Detect which cell encompasses the target text, then output its (x, y) center coordinate. 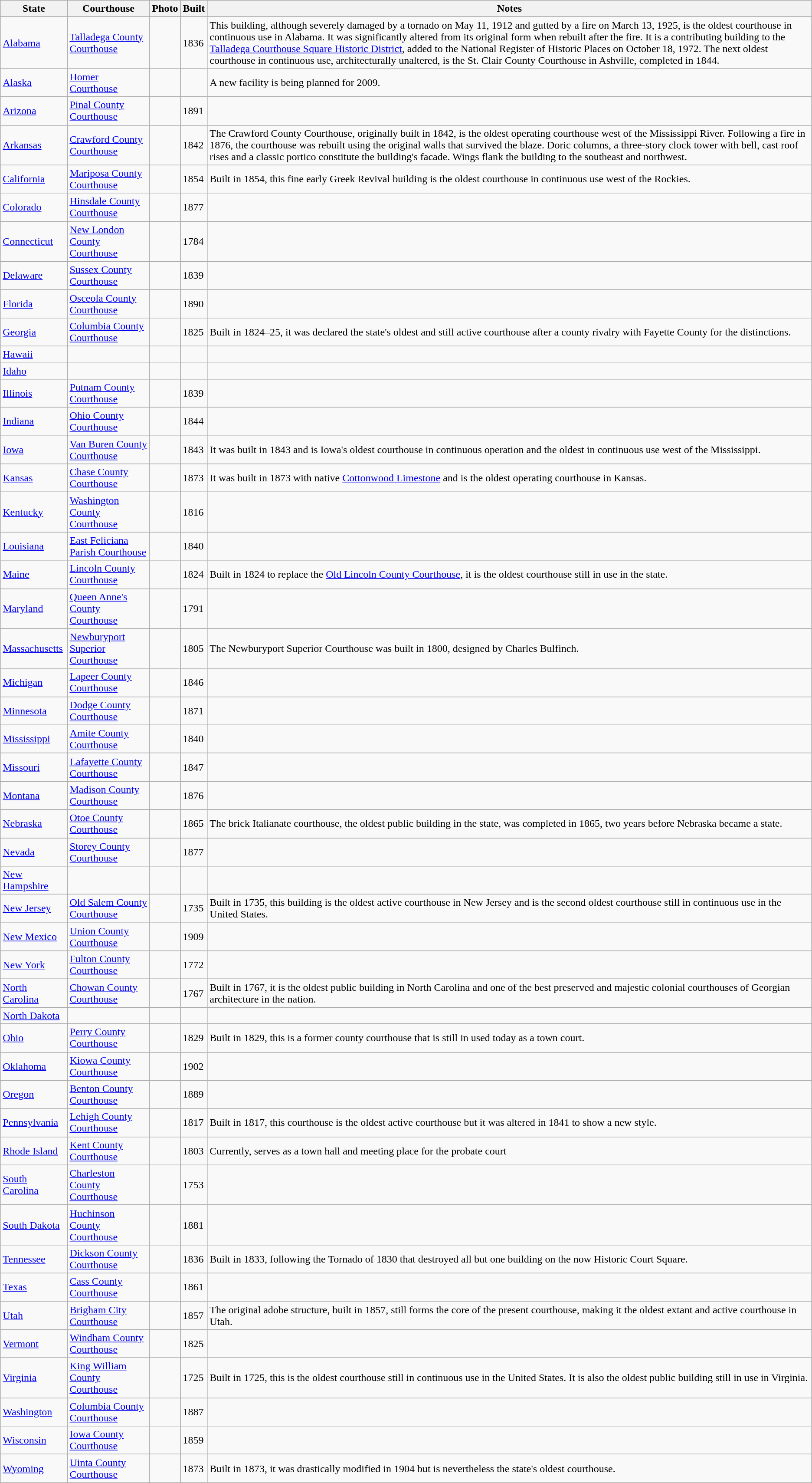
Arkansas (34, 145)
Alabama (34, 43)
Indiana (34, 422)
Old Salem County Courthouse (108, 909)
Michigan (34, 682)
Queen Anne's County Courthouse (108, 608)
New Jersey (34, 909)
1784 (194, 241)
Dodge County Courthouse (108, 711)
California (34, 179)
1887 (194, 1412)
1817 (194, 1122)
1891 (194, 111)
Washington County Courthouse (108, 512)
1847 (194, 767)
Charleston County Courthouse (108, 1185)
Built in 1817, this courthouse is the oldest active courthouse but it was altered in 1841 to show a new style. (510, 1122)
Photo (165, 9)
South Dakota (34, 1225)
Hinsdale County Courthouse (108, 207)
1876 (194, 795)
1890 (194, 304)
Mariposa County Courthouse (108, 179)
Perry County Courthouse (108, 1038)
Massachusetts (34, 648)
Kiowa County Courthouse (108, 1066)
1829 (194, 1038)
Louisiana (34, 546)
1803 (194, 1151)
North Dakota (34, 1016)
New Hampshire (34, 880)
New London County Courthouse (108, 241)
New Mexico (34, 937)
Georgia (34, 332)
Ohio (34, 1038)
Courthouse (108, 9)
1861 (194, 1287)
Built in 1829, this is a former county courthouse that is still in used today as a town court. (510, 1038)
Built in 1824 to replace the Old Lincoln County Courthouse, it is the oldest courthouse still in use in the state. (510, 575)
It was built in 1873 with native Cottonwood Limestone and is the oldest operating courthouse in Kansas. (510, 478)
Minnesota (34, 711)
1843 (194, 450)
The brick Italianate courthouse, the oldest public building in the state, was completed in 1865, two years before Nebraska became a state. (510, 824)
Connecticut (34, 241)
Van Buren County Courthouse (108, 450)
1805 (194, 648)
Sussex County Courthouse (108, 275)
Otoe County Courthouse (108, 824)
Putnam County Courthouse (108, 393)
Kansas (34, 478)
South Carolina (34, 1185)
Nevada (34, 852)
Oregon (34, 1095)
1846 (194, 682)
Kent County Courthouse (108, 1151)
Kentucky (34, 512)
Cass County Courthouse (108, 1287)
Maryland (34, 608)
Nebraska (34, 824)
Union County Courthouse (108, 937)
Currently, serves as a town hall and meeting place for the probate court (510, 1151)
Illinois (34, 393)
Huchinson County Courthouse (108, 1225)
Built in 1824–25, it was declared the state's oldest and still active courthouse after a county rivalry with Fayette County for the distinctions. (510, 332)
East Feliciana Parish Courthouse (108, 546)
1791 (194, 608)
Built (194, 9)
Crawford County Courthouse (108, 145)
A new facility is being planned for 2009. (510, 82)
1859 (194, 1440)
Lapeer County Courthouse (108, 682)
Wisconsin (34, 1440)
1865 (194, 824)
Delaware (34, 275)
Brigham City Courthouse (108, 1315)
1824 (194, 575)
Benton County Courthouse (108, 1095)
Oklahoma (34, 1066)
Arizona (34, 111)
Amite County Courthouse (108, 739)
The Newburyport Superior Courthouse was built in 1800, designed by Charles Bulfinch. (510, 648)
1857 (194, 1315)
1871 (194, 711)
1909 (194, 937)
Homer Courthouse (108, 82)
1902 (194, 1066)
Chowan County Courthouse (108, 993)
Newburyport Superior Courthouse (108, 648)
North Carolina (34, 993)
Wyoming (34, 1469)
1725 (194, 1378)
Pennsylvania (34, 1122)
It was built in 1843 and is Iowa's oldest courthouse in continuous operation and the oldest in continuous use west of the Mississippi. (510, 450)
1889 (194, 1095)
Talladega County Courthouse (108, 43)
Dickson County Courthouse (108, 1259)
Washington (34, 1412)
Iowa County Courthouse (108, 1440)
Built in 1833, following the Tornado of 1830 that destroyed all but one building on the now Historic Court Square. (510, 1259)
Lehigh County Courthouse (108, 1122)
1735 (194, 909)
Mississippi (34, 739)
Storey County Courthouse (108, 852)
1842 (194, 145)
Tennessee (34, 1259)
Windham County Courthouse (108, 1344)
1767 (194, 993)
Alaska (34, 82)
Florida (34, 304)
Hawaii (34, 354)
Virginia (34, 1378)
State (34, 9)
Idaho (34, 371)
Missouri (34, 767)
1844 (194, 422)
Lincoln County Courthouse (108, 575)
Uinta County Courthouse (108, 1469)
1854 (194, 179)
Colorado (34, 207)
1753 (194, 1185)
Osceola County Courthouse (108, 304)
Madison County Courthouse (108, 795)
Notes (510, 9)
Built in 1873, it was drastically modified in 1904 but is nevertheless the state's oldest courthouse. (510, 1469)
Pinal County Courthouse (108, 111)
1881 (194, 1225)
1772 (194, 965)
Lafayette County Courthouse (108, 767)
Utah (34, 1315)
Rhode Island (34, 1151)
Texas (34, 1287)
Iowa (34, 450)
Ohio County Courthouse (108, 422)
Montana (34, 795)
King William County Courthouse (108, 1378)
Maine (34, 575)
Fulton County Courthouse (108, 965)
New York (34, 965)
1816 (194, 512)
Built in 1854, this fine early Greek Revival building is the oldest courthouse in continuous use west of the Rockies. (510, 179)
Chase County Courthouse (108, 478)
Vermont (34, 1344)
